From the cell containing the given text, extract its center point as [x, y] coordinate. 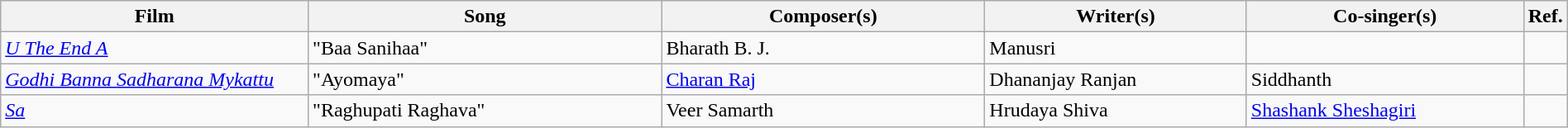
Sa [155, 111]
Co-singer(s) [1384, 17]
Ref. [1545, 17]
Film [155, 17]
Bharath B. J. [824, 48]
"Raghupati Raghava" [485, 111]
Godhi Banna Sadharana Mykattu [155, 79]
Hrudaya Shiva [1116, 111]
Charan Raj [824, 79]
"Ayomaya" [485, 79]
Shashank Sheshagiri [1384, 111]
U The End A [155, 48]
"Baa Sanihaa" [485, 48]
Writer(s) [1116, 17]
Composer(s) [824, 17]
Siddhanth [1384, 79]
Song [485, 17]
Manusri [1116, 48]
Veer Samarth [824, 111]
Dhananjay Ranjan [1116, 79]
